Pinpoint the cell where the given text exists, returning its [X, Y] midpoint coordinate. 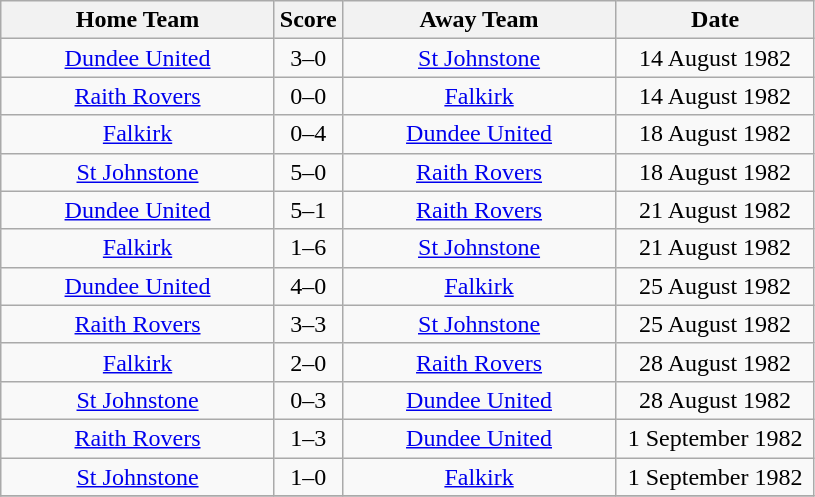
Away Team [479, 20]
4–0 [308, 286]
Date [716, 20]
Home Team [138, 20]
3–3 [308, 324]
0–0 [308, 96]
1–3 [308, 438]
5–1 [308, 210]
0–4 [308, 134]
1–0 [308, 477]
2–0 [308, 362]
0–3 [308, 400]
1–6 [308, 248]
Score [308, 20]
5–0 [308, 172]
3–0 [308, 58]
